Output the (x, y) coordinate of the center of the cell containing the given text.  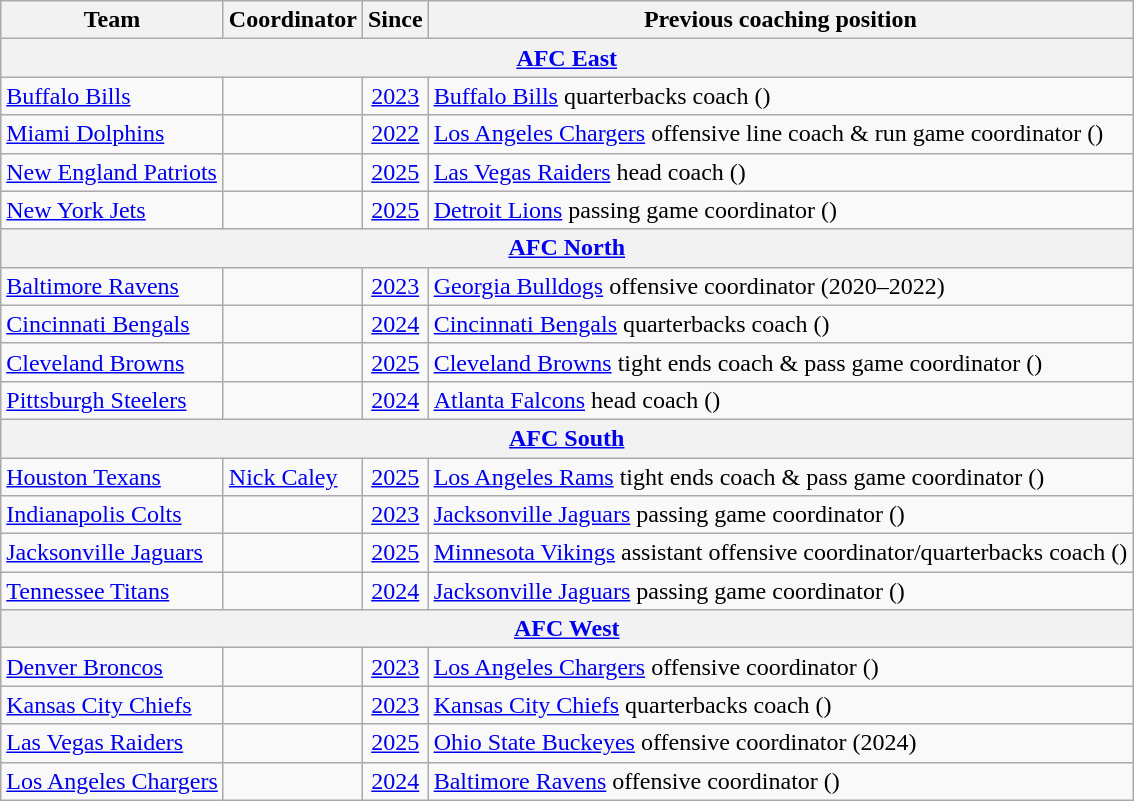
Atlanta Falcons head coach () (780, 400)
Minnesota Vikings assistant offensive coordinator/quarterbacks coach () (780, 553)
Baltimore Ravens (112, 286)
Team (112, 20)
Buffalo Bills quarterbacks coach () (780, 96)
Buffalo Bills (112, 96)
Los Angeles Rams tight ends coach & pass game coordinator () (780, 477)
AFC North (567, 248)
Las Vegas Raiders (112, 743)
Kansas City Chiefs (112, 705)
Nick Caley (292, 477)
New York Jets (112, 210)
AFC West (567, 629)
Houston Texans (112, 477)
Cleveland Browns (112, 362)
Las Vegas Raiders head coach () (780, 172)
Denver Broncos (112, 667)
Detroit Lions passing game coordinator () (780, 210)
Miami Dolphins (112, 134)
2022 (395, 134)
AFC South (567, 438)
Coordinator (292, 20)
Cincinnati Bengals (112, 324)
New England Patriots (112, 172)
Baltimore Ravens offensive coordinator () (780, 781)
Previous coaching position (780, 20)
Since (395, 20)
Ohio State Buckeyes offensive coordinator (2024) (780, 743)
Cincinnati Bengals quarterbacks coach () (780, 324)
Cleveland Browns tight ends coach & pass game coordinator () (780, 362)
Kansas City Chiefs quarterbacks coach () (780, 705)
Indianapolis Colts (112, 515)
Los Angeles Chargers (112, 781)
Jacksonville Jaguars (112, 553)
Pittsburgh Steelers (112, 400)
Los Angeles Chargers offensive coordinator () (780, 667)
AFC East (567, 58)
Los Angeles Chargers offensive line coach & run game coordinator () (780, 134)
Georgia Bulldogs offensive coordinator (2020–2022) (780, 286)
Tennessee Titans (112, 591)
